Search for the cell housing the specified text and yield its (X, Y) center coordinate. 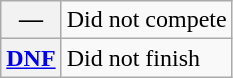
— (31, 20)
Did not finish (146, 58)
DNF (31, 58)
Did not compete (146, 20)
